Return the [x, y] coordinate for the center point of the cell that contains the specified text.  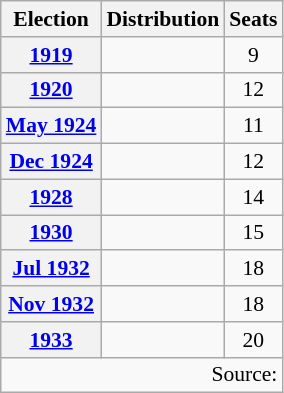
11 [253, 126]
14 [253, 197]
Nov 1932 [52, 304]
20 [253, 340]
15 [253, 233]
1928 [52, 197]
Seats [253, 19]
Jul 1932 [52, 269]
1920 [52, 90]
1930 [52, 233]
9 [253, 55]
May 1924 [52, 126]
Source: [142, 375]
1933 [52, 340]
Dec 1924 [52, 162]
Election [52, 19]
1919 [52, 55]
Distribution [162, 19]
